Scan for the cell matching the given text and deliver its (x, y) coordinate at center. 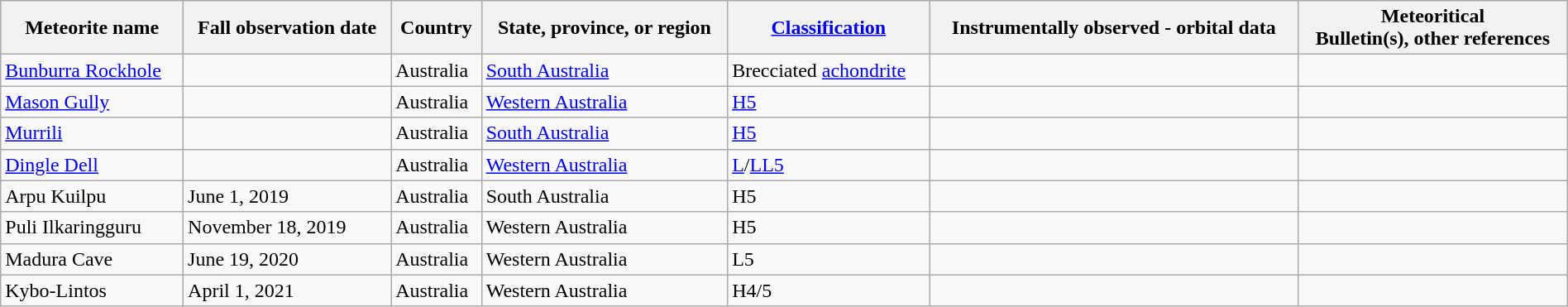
Meteoritical Bulletin(s), other references (1433, 28)
Madura Cave (93, 259)
Murrili (93, 133)
November 18, 2019 (288, 228)
L/LL5 (829, 165)
Meteorite name (93, 28)
Instrumentally observed - orbital data (1114, 28)
Puli Ilkaringguru (93, 228)
June 19, 2020 (288, 259)
Kybo-Lintos (93, 290)
Bunburra Rockhole (93, 70)
State, province, or region (604, 28)
H4/5 (829, 290)
Classification (829, 28)
Dingle Dell (93, 165)
April 1, 2021 (288, 290)
June 1, 2019 (288, 196)
L5 (829, 259)
Mason Gully (93, 102)
Country (437, 28)
Fall observation date (288, 28)
Brecciated achondrite (829, 70)
Arpu Kuilpu (93, 196)
